Identify which cell holds the provided text, then report its (x, y) central coordinate. 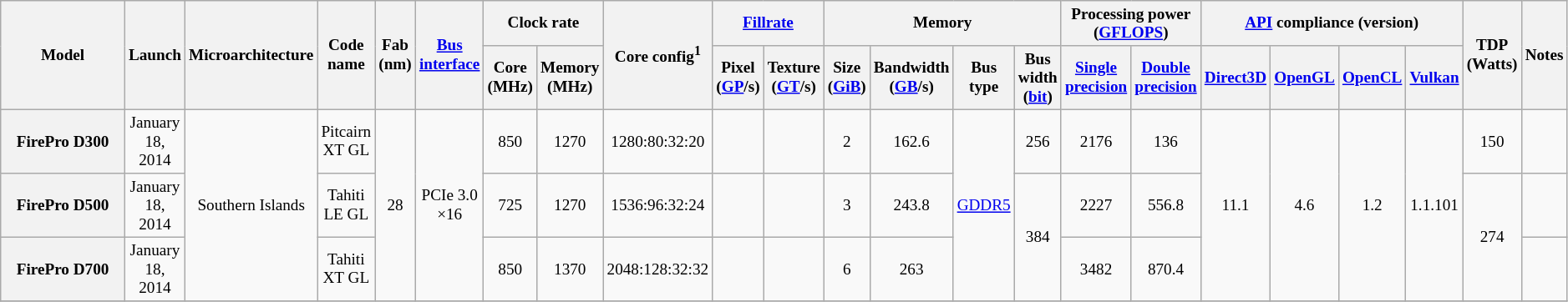
2 (847, 142)
Double precision (1166, 78)
OpenGL (1305, 78)
150 (1492, 142)
Microarchitecture (251, 55)
FirePro D500 (63, 205)
6 (847, 270)
4.6 (1305, 205)
Bus width (bit) (1038, 78)
Memory (MHz) (570, 78)
162.6 (911, 142)
725 (510, 205)
2227 (1096, 205)
1370 (570, 270)
FirePro D700 (63, 270)
Core (MHz) (510, 78)
243.8 (911, 205)
Size (GiB) (847, 78)
Processing power(GFLOPS) (1131, 23)
OpenCL (1372, 78)
Bandwidth (GB/s) (911, 78)
Pitcairn XT GL (346, 142)
Model (63, 55)
1536:96:32:24 (658, 205)
Southern Islands (251, 205)
2176 (1096, 142)
Bus type (984, 78)
Core config1 (658, 55)
3 (847, 205)
556.8 (1166, 205)
3482 (1096, 270)
1.1.101 (1434, 205)
384 (1038, 237)
136 (1166, 142)
263 (911, 270)
FirePro D300 (63, 142)
TDP (Watts) (1492, 55)
Direct3D (1235, 78)
1280:80:32:20 (658, 142)
Fillrate (769, 23)
274 (1492, 237)
Clock rate (543, 23)
PCIe 3.0 ×16 (449, 205)
Texture (GT/s) (794, 78)
Fab (nm) (396, 55)
870.4 (1166, 270)
Notes (1544, 55)
Launch (155, 55)
Memory (942, 23)
256 (1038, 142)
Code name (346, 55)
11.1 (1235, 205)
Vulkan (1434, 78)
Single precision (1096, 78)
Tahiti XT GL (346, 270)
Tahiti LE GL (346, 205)
2048:128:32:32 (658, 270)
Bus interface (449, 55)
1.2 (1372, 205)
API compliance (version) (1332, 23)
28 (396, 205)
Pixel (GP/s) (738, 78)
GDDR5 (984, 205)
